Identify which cell holds the provided text, then report its (X, Y) central coordinate. 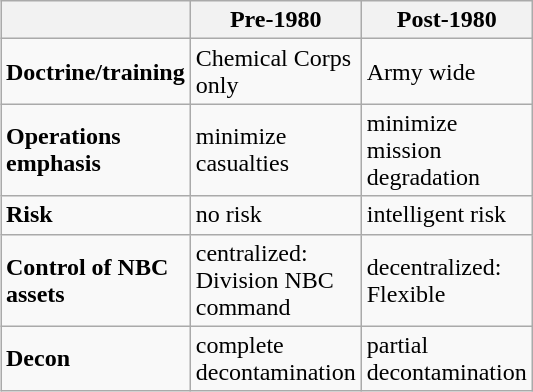
Risk (95, 215)
Operations emphasis (95, 150)
Decon (95, 358)
decentralized: Flexible (446, 280)
no risk (276, 215)
partial decontamination (446, 358)
complete decontamination (276, 358)
Army wide (446, 72)
Pre-1980 (276, 20)
Control of NBC assets (95, 280)
intelligent risk (446, 215)
Post-1980 (446, 20)
Chemical Corps only (276, 72)
minimize mission degradation (446, 150)
Doctrine/training (95, 72)
centralized: Division NBC command (276, 280)
minimize casualties (276, 150)
